Scan for the cell matching the given text and deliver its (x, y) coordinate at center. 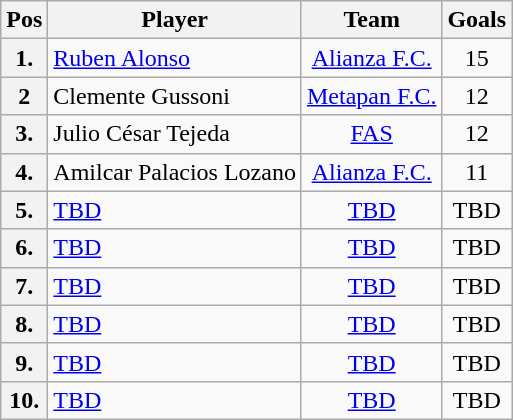
9. (24, 362)
Team (371, 20)
5. (24, 210)
3. (24, 134)
FAS (371, 134)
Goals (477, 20)
Julio César Tejeda (175, 134)
11 (477, 172)
Ruben Alonso (175, 58)
6. (24, 248)
Pos (24, 20)
15 (477, 58)
8. (24, 324)
10. (24, 400)
Metapan F.C. (371, 96)
Amilcar Palacios Lozano (175, 172)
7. (24, 286)
1. (24, 58)
2 (24, 96)
Player (175, 20)
4. (24, 172)
Clemente Gussoni (175, 96)
